Identify which cell holds the provided text, then report its [x, y] central coordinate. 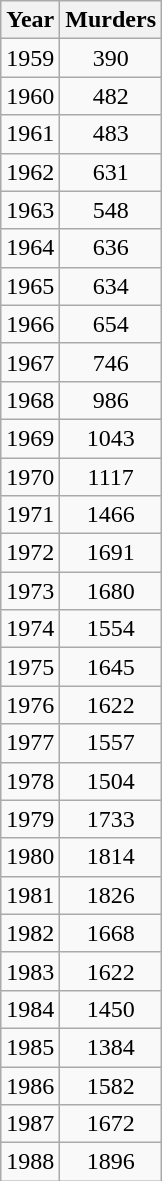
1896 [111, 1162]
1554 [111, 629]
1582 [111, 1085]
548 [111, 210]
1965 [30, 286]
1557 [111, 743]
1973 [30, 591]
1680 [111, 591]
654 [111, 324]
986 [111, 400]
634 [111, 286]
1985 [30, 1047]
1984 [30, 1009]
1980 [30, 857]
1975 [30, 667]
1043 [111, 438]
1972 [30, 553]
1964 [30, 248]
1959 [30, 58]
1826 [111, 895]
636 [111, 248]
Year [30, 20]
1988 [30, 1162]
1466 [111, 515]
1978 [30, 781]
1691 [111, 553]
1962 [30, 172]
1971 [30, 515]
1963 [30, 210]
746 [111, 362]
482 [111, 96]
1977 [30, 743]
1450 [111, 1009]
1117 [111, 477]
1979 [30, 819]
1967 [30, 362]
1645 [111, 667]
1974 [30, 629]
1970 [30, 477]
1668 [111, 933]
390 [111, 58]
1672 [111, 1124]
1961 [30, 134]
1987 [30, 1124]
Murders [111, 20]
1982 [30, 933]
483 [111, 134]
1983 [30, 971]
1976 [30, 705]
1384 [111, 1047]
1966 [30, 324]
1986 [30, 1085]
631 [111, 172]
1504 [111, 781]
1733 [111, 819]
1981 [30, 895]
1968 [30, 400]
1814 [111, 857]
1960 [30, 96]
1969 [30, 438]
